Provide the [x, y] coordinate of the cell's center where the given text is located.  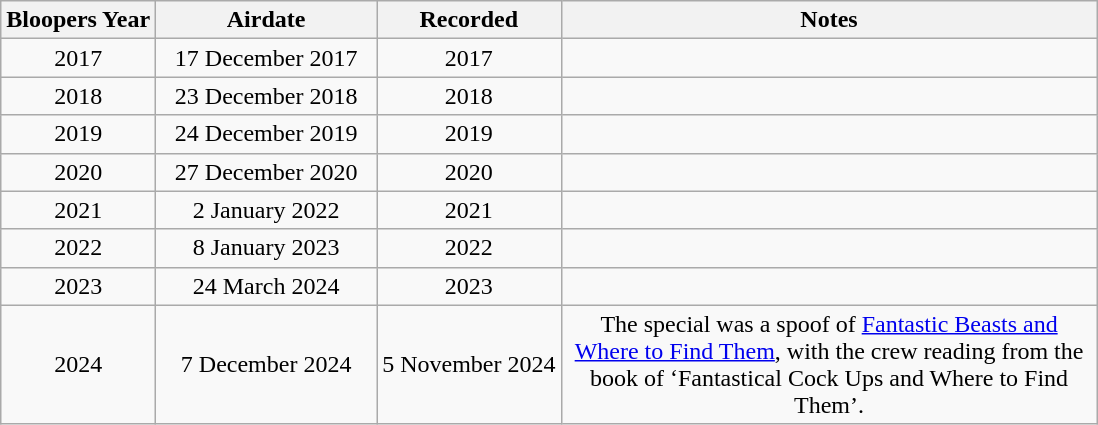
Notes [829, 20]
17 December 2017 [266, 58]
Recorded [469, 20]
5 November 2024 [469, 364]
2024 [78, 364]
24 December 2019 [266, 134]
Airdate [266, 20]
27 December 2020 [266, 172]
8 January 2023 [266, 248]
2 January 2022 [266, 210]
24 March 2024 [266, 286]
Bloopers Year [78, 20]
7 December 2024 [266, 364]
23 December 2018 [266, 96]
